Pinpoint the cell where the given text exists, returning its [x, y] midpoint coordinate. 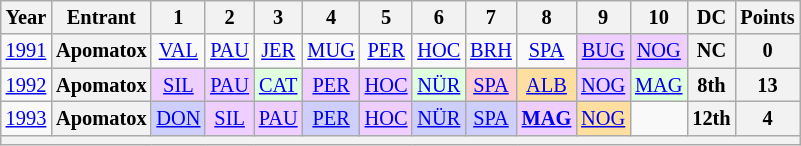
NC [711, 51]
8 [547, 17]
1992 [26, 85]
BRH [491, 51]
0 [768, 51]
BUG [603, 51]
DC [711, 17]
1993 [26, 118]
Entrant [101, 17]
13 [768, 85]
6 [438, 17]
Year [26, 17]
12th [711, 118]
9 [603, 17]
8th [711, 85]
ALB [547, 85]
DON [178, 118]
JER [278, 51]
CAT [278, 85]
5 [386, 17]
Points [768, 17]
10 [658, 17]
1 [178, 17]
1991 [26, 51]
7 [491, 17]
3 [278, 17]
VAL [178, 51]
2 [230, 17]
MUG [330, 51]
